Output the (x, y) coordinate of the center of the cell containing the given text.  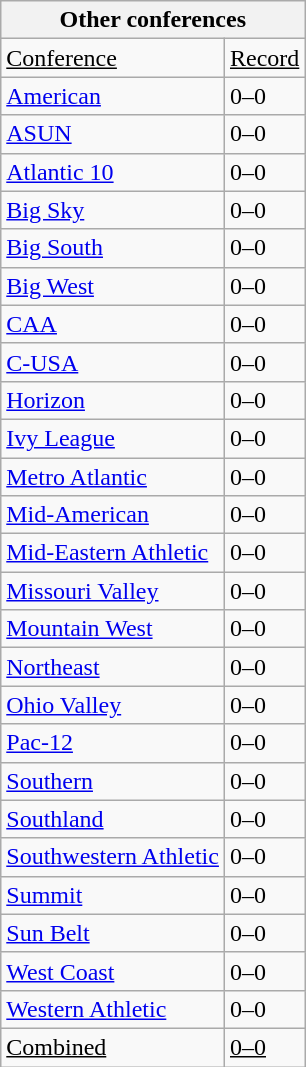
Mountain West (113, 629)
Mid-Eastern Athletic (113, 553)
Other conferences (153, 20)
Big West (113, 286)
Ivy League (113, 438)
Atlantic 10 (113, 172)
Sun Belt (113, 933)
Western Athletic (113, 1009)
Missouri Valley (113, 591)
Record (264, 58)
C-USA (113, 362)
CAA (113, 324)
Big Sky (113, 210)
American (113, 96)
Northeast (113, 667)
Summit (113, 895)
Mid-American (113, 515)
Ohio Valley (113, 705)
Combined (113, 1047)
Conference (113, 58)
ASUN (113, 134)
Horizon (113, 400)
Big South (113, 248)
Metro Atlantic (113, 477)
Southwestern Athletic (113, 857)
Southern (113, 781)
Southland (113, 819)
Pac-12 (113, 743)
West Coast (113, 971)
